For the text-containing cell, return its midpoint in (X, Y) coordinate format. 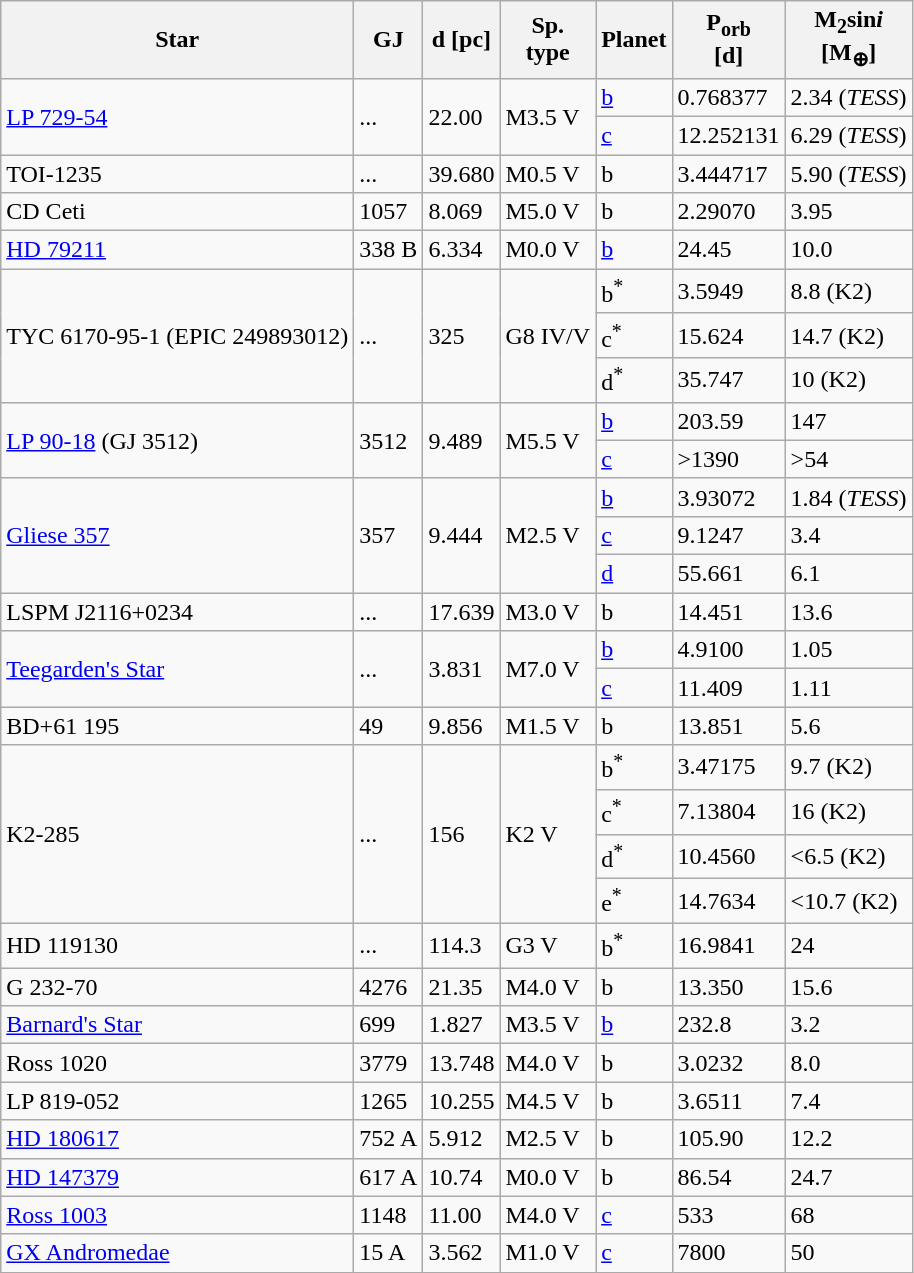
156 (462, 834)
3779 (388, 1063)
21.35 (462, 987)
3.47175 (728, 768)
22.00 (462, 116)
11.00 (462, 1215)
9.7 (K2) (848, 768)
M5.0 V (548, 212)
Planet (634, 40)
24.45 (728, 250)
13.851 (728, 726)
GX Andromedae (178, 1253)
617 A (388, 1177)
Sp.type (548, 40)
d (634, 574)
8.0 (848, 1063)
4276 (388, 987)
11.409 (728, 688)
G8 IV/V (548, 336)
M1.0 V (548, 1253)
TOI-1235 (178, 173)
8.8 (K2) (848, 292)
M4.5 V (548, 1101)
24 (848, 946)
16 (K2) (848, 812)
6.334 (462, 250)
3.95 (848, 212)
16.9841 (728, 946)
105.90 (728, 1139)
13.350 (728, 987)
39.680 (462, 173)
0.768377 (728, 97)
1.11 (848, 688)
K2 V (548, 834)
699 (388, 1025)
8.069 (462, 212)
232.8 (728, 1025)
10 (K2) (848, 380)
G 232-70 (178, 987)
e* (634, 902)
2.34 (TESS) (848, 97)
LP 819-052 (178, 1101)
GJ (388, 40)
3.2 (848, 1025)
24.7 (848, 1177)
3.5949 (728, 292)
50 (848, 1253)
M5.5 V (548, 440)
147 (848, 421)
Star (178, 40)
325 (462, 336)
CD Ceti (178, 212)
3.0232 (728, 1063)
6.1 (848, 574)
3.444717 (728, 173)
752 A (388, 1139)
4.9100 (728, 650)
7800 (728, 1253)
9.444 (462, 535)
35.747 (728, 380)
13.748 (462, 1063)
1.84 (TESS) (848, 497)
10.0 (848, 250)
3.4 (848, 536)
M3.0 V (548, 612)
15 A (388, 1253)
<6.5 (K2) (848, 856)
Barnard's Star (178, 1025)
203.59 (728, 421)
9.856 (462, 726)
55.661 (728, 574)
Teegarden's Star (178, 669)
LP 729-54 (178, 116)
HD 147379 (178, 1177)
>1390 (728, 459)
M0.5 V (548, 173)
3.831 (462, 669)
12.2 (848, 1139)
Ross 1020 (178, 1063)
d [pc] (462, 40)
338 B (388, 250)
114.3 (462, 946)
K2-285 (178, 834)
10.4560 (728, 856)
7.13804 (728, 812)
LP 90-18 (GJ 3512) (178, 440)
49 (388, 726)
10.74 (462, 1177)
13.6 (848, 612)
G3 V (548, 946)
5.90 (TESS) (848, 173)
9.489 (462, 440)
357 (388, 535)
1148 (388, 1215)
17.639 (462, 612)
1265 (388, 1101)
HD 180617 (178, 1139)
533 (728, 1215)
5.912 (462, 1139)
14.7634 (728, 902)
M2sini[M⊕] (848, 40)
12.252131 (728, 135)
Ross 1003 (178, 1215)
TYC 6170-95-1 (EPIC 249893012) (178, 336)
3.93072 (728, 497)
3512 (388, 440)
7.4 (848, 1101)
HD 79211 (178, 250)
2.29070 (728, 212)
BD+61 195 (178, 726)
3.562 (462, 1253)
9.1247 (728, 536)
1.827 (462, 1025)
68 (848, 1215)
Porb[d] (728, 40)
15.624 (728, 336)
LSPM J2116+0234 (178, 612)
14.451 (728, 612)
Gliese 357 (178, 535)
1.05 (848, 650)
>54 (848, 459)
M7.0 V (548, 669)
<10.7 (K2) (848, 902)
15.6 (848, 987)
HD 119130 (178, 946)
86.54 (728, 1177)
M1.5 V (548, 726)
6.29 (TESS) (848, 135)
10.255 (462, 1101)
1057 (388, 212)
5.6 (848, 726)
3.6511 (728, 1101)
14.7 (K2) (848, 336)
